Extract the [X, Y] coordinate from the center of the cell holding the provided text.  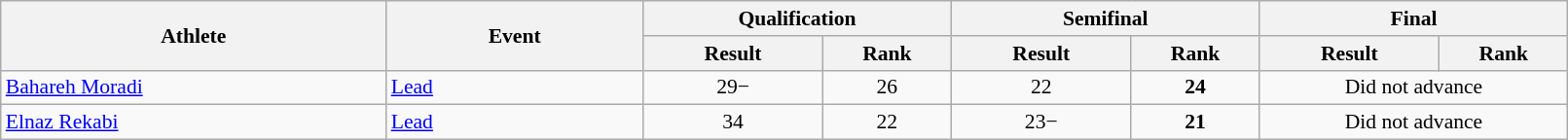
Elnaz Rekabi [194, 122]
Athlete [194, 35]
34 [734, 122]
23− [1041, 122]
21 [1195, 122]
24 [1195, 87]
29− [734, 87]
26 [887, 87]
Final [1413, 18]
Qualification [798, 18]
Bahareh Moradi [194, 87]
Event [515, 35]
Semifinal [1106, 18]
